Search for the cell housing the specified text and yield its (x, y) center coordinate. 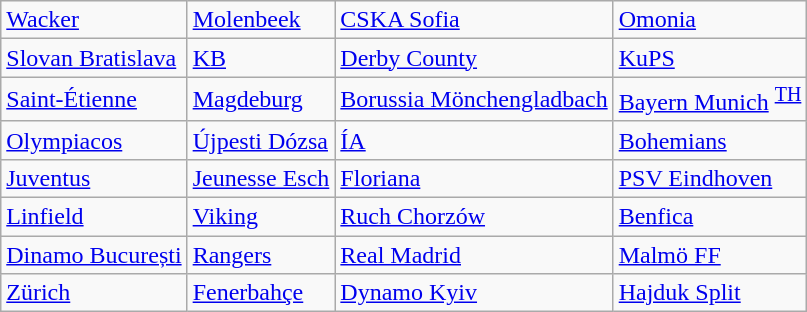
Real Madrid (474, 255)
PSV Eindhoven (710, 178)
KB (261, 58)
Jeunesse Esch (261, 178)
Viking (261, 217)
Bohemians (710, 140)
Zürich (94, 293)
Dinamo București (94, 255)
Rangers (261, 255)
ÍA (474, 140)
Floriana (474, 178)
Linfield (94, 217)
Benfica (710, 217)
Ruch Chorzów (474, 217)
Olympiacos (94, 140)
Fenerbahçe (261, 293)
CSKA Sofia (474, 20)
Saint-Étienne (94, 100)
Hajduk Split (710, 293)
Juventus (94, 178)
Slovan Bratislava (94, 58)
Dynamo Kyiv (474, 293)
Wacker (94, 20)
Magdeburg (261, 100)
Omonia (710, 20)
Bayern Munich TH (710, 100)
Molenbeek (261, 20)
Derby County (474, 58)
KuPS (710, 58)
Malmö FF (710, 255)
Borussia Mönchengladbach (474, 100)
Újpesti Dózsa (261, 140)
